Determine the (x, y) coordinate at the center of the cell enclosing the given text.  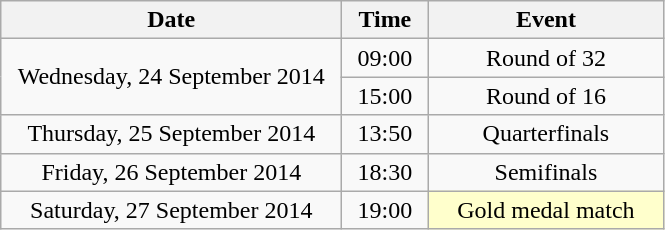
Quarterfinals (546, 134)
19:00 (385, 210)
09:00 (385, 58)
Semifinals (546, 172)
Friday, 26 September 2014 (172, 172)
Gold medal match (546, 210)
Wednesday, 24 September 2014 (172, 77)
15:00 (385, 96)
Event (546, 20)
Date (172, 20)
Round of 32 (546, 58)
Round of 16 (546, 96)
13:50 (385, 134)
Time (385, 20)
18:30 (385, 172)
Saturday, 27 September 2014 (172, 210)
Thursday, 25 September 2014 (172, 134)
